Scan for the cell matching the given text and deliver its [X, Y] coordinate at center. 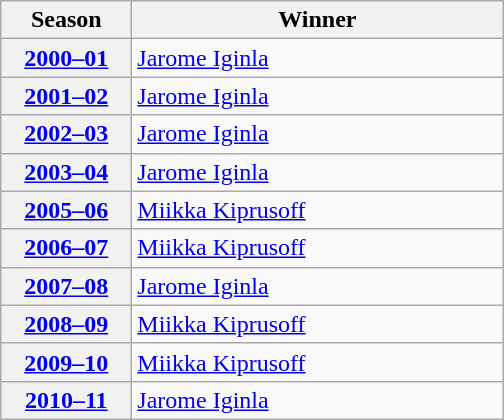
2002–03 [66, 134]
2009–10 [66, 362]
2003–04 [66, 172]
2008–09 [66, 324]
2001–02 [66, 96]
2007–08 [66, 286]
Season [66, 20]
2005–06 [66, 210]
2006–07 [66, 248]
2000–01 [66, 58]
Winner [318, 20]
2010–11 [66, 400]
